Scan for the cell matching the given text and deliver its (X, Y) coordinate at center. 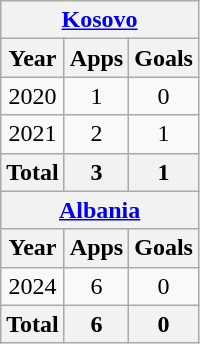
3 (96, 172)
2021 (33, 134)
2024 (33, 286)
2 (96, 134)
2020 (33, 96)
Kosovo (100, 20)
Albania (100, 210)
